Detect which cell encompasses the target text, then output its (X, Y) center coordinate. 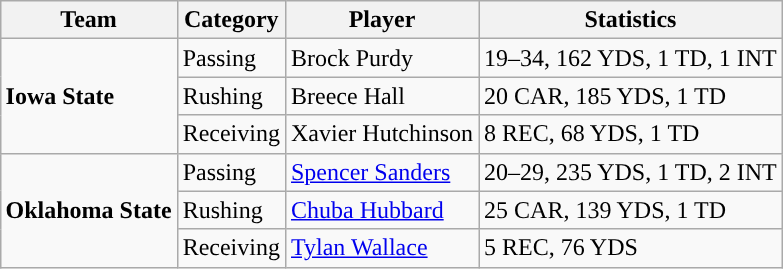
Breece Hall (382, 96)
Tylan Wallace (382, 248)
Category (231, 20)
Chuba Hubbard (382, 210)
Oklahoma State (88, 210)
20–29, 235 YDS, 1 TD, 2 INT (631, 172)
Brock Purdy (382, 58)
8 REC, 68 YDS, 1 TD (631, 134)
5 REC, 76 YDS (631, 248)
Iowa State (88, 96)
Team (88, 20)
Statistics (631, 20)
Player (382, 20)
19–34, 162 YDS, 1 TD, 1 INT (631, 58)
Spencer Sanders (382, 172)
20 CAR, 185 YDS, 1 TD (631, 96)
Xavier Hutchinson (382, 134)
25 CAR, 139 YDS, 1 TD (631, 210)
